For the text-containing cell, return its midpoint in (X, Y) coordinate format. 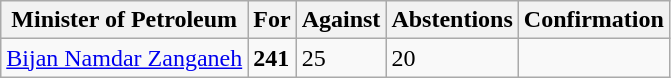
Confirmation (594, 20)
Abstentions (452, 20)
Against (341, 20)
Bijan Namdar Zanganeh (124, 58)
20 (452, 58)
25 (341, 58)
241 (272, 58)
Minister of Petroleum (124, 20)
For (272, 20)
